From the cell containing the given text, extract its center point as (X, Y) coordinate. 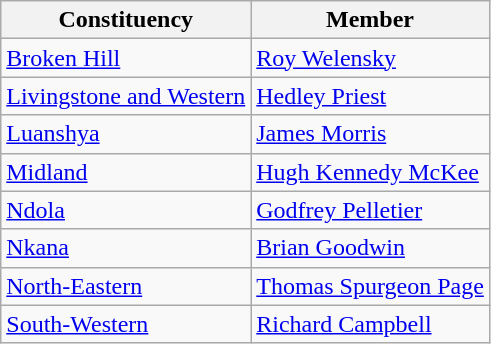
Thomas Spurgeon Page (370, 286)
Broken Hill (126, 58)
Hedley Priest (370, 96)
Nkana (126, 248)
Hugh Kennedy McKee (370, 172)
James Morris (370, 134)
Richard Campbell (370, 324)
Brian Goodwin (370, 248)
Constituency (126, 20)
Luanshya (126, 134)
North-Eastern (126, 286)
Midland (126, 172)
Livingstone and Western (126, 96)
Member (370, 20)
South-Western (126, 324)
Godfrey Pelletier (370, 210)
Ndola (126, 210)
Roy Welensky (370, 58)
